Identify which cell holds the provided text, then report its (x, y) central coordinate. 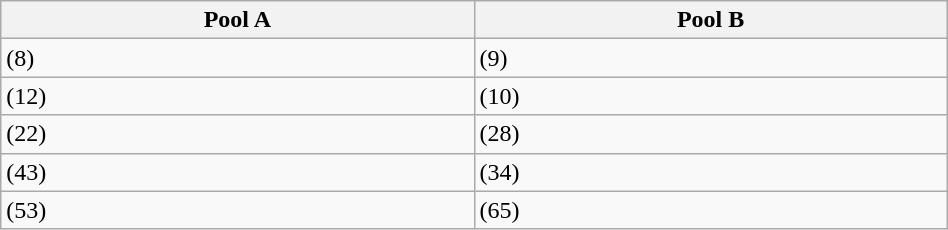
(53) (238, 210)
(22) (238, 134)
(8) (238, 58)
(34) (710, 172)
(43) (238, 172)
Pool B (710, 20)
(28) (710, 134)
(12) (238, 96)
(65) (710, 210)
(9) (710, 58)
Pool A (238, 20)
(10) (710, 96)
